From the cell containing the given text, extract its center point as [X, Y] coordinate. 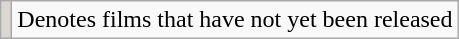
Denotes films that have not yet been released [235, 20]
